Determine the (X, Y) coordinate at the center of the cell enclosing the given text.  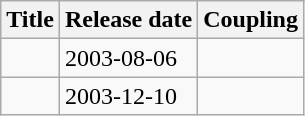
Release date (128, 20)
2003-12-10 (128, 96)
Coupling (251, 20)
Title (30, 20)
2003-08-06 (128, 58)
